From the cell containing the given text, extract its center point as [X, Y] coordinate. 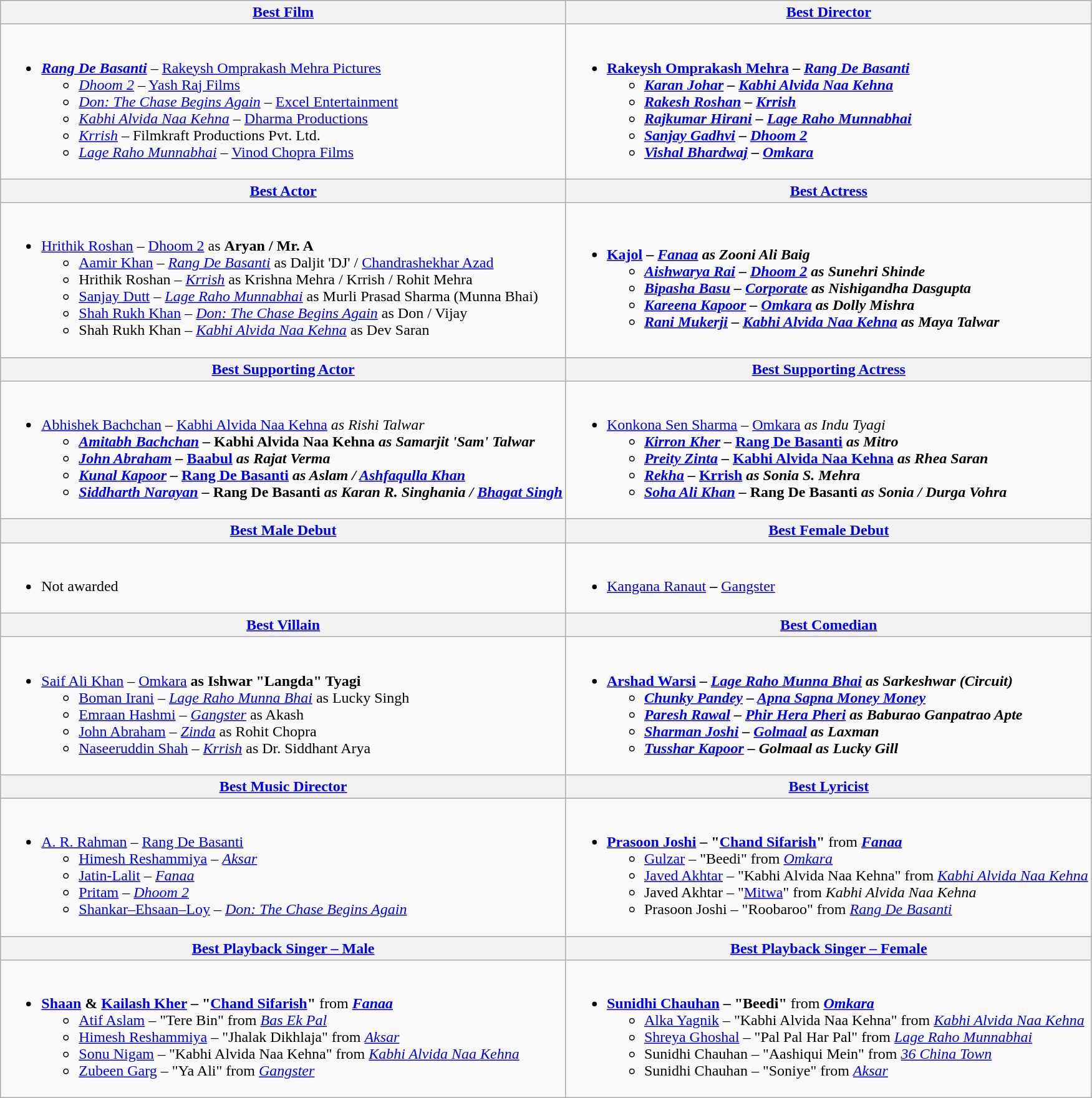
Best Female Debut [828, 531]
Best Lyricist [828, 786]
Best Actress [828, 191]
Best Comedian [828, 625]
Best Director [828, 12]
Best Villain [283, 625]
Best Male Debut [283, 531]
Best Film [283, 12]
Not awarded [283, 577]
Best Playback Singer – Male [283, 948]
Best Supporting Actor [283, 369]
A. R. Rahman – Rang De BasantiHimesh Reshammiya – AksarJatin-Lalit – FanaaPritam – Dhoom 2Shankar–Ehsaan–Loy – Don: The Chase Begins Again [283, 867]
Kangana Ranaut – Gangster [828, 577]
Best Actor [283, 191]
Best Playback Singer – Female [828, 948]
Best Music Director [283, 786]
Best Supporting Actress [828, 369]
